For the text-containing cell, return its midpoint in [x, y] coordinate format. 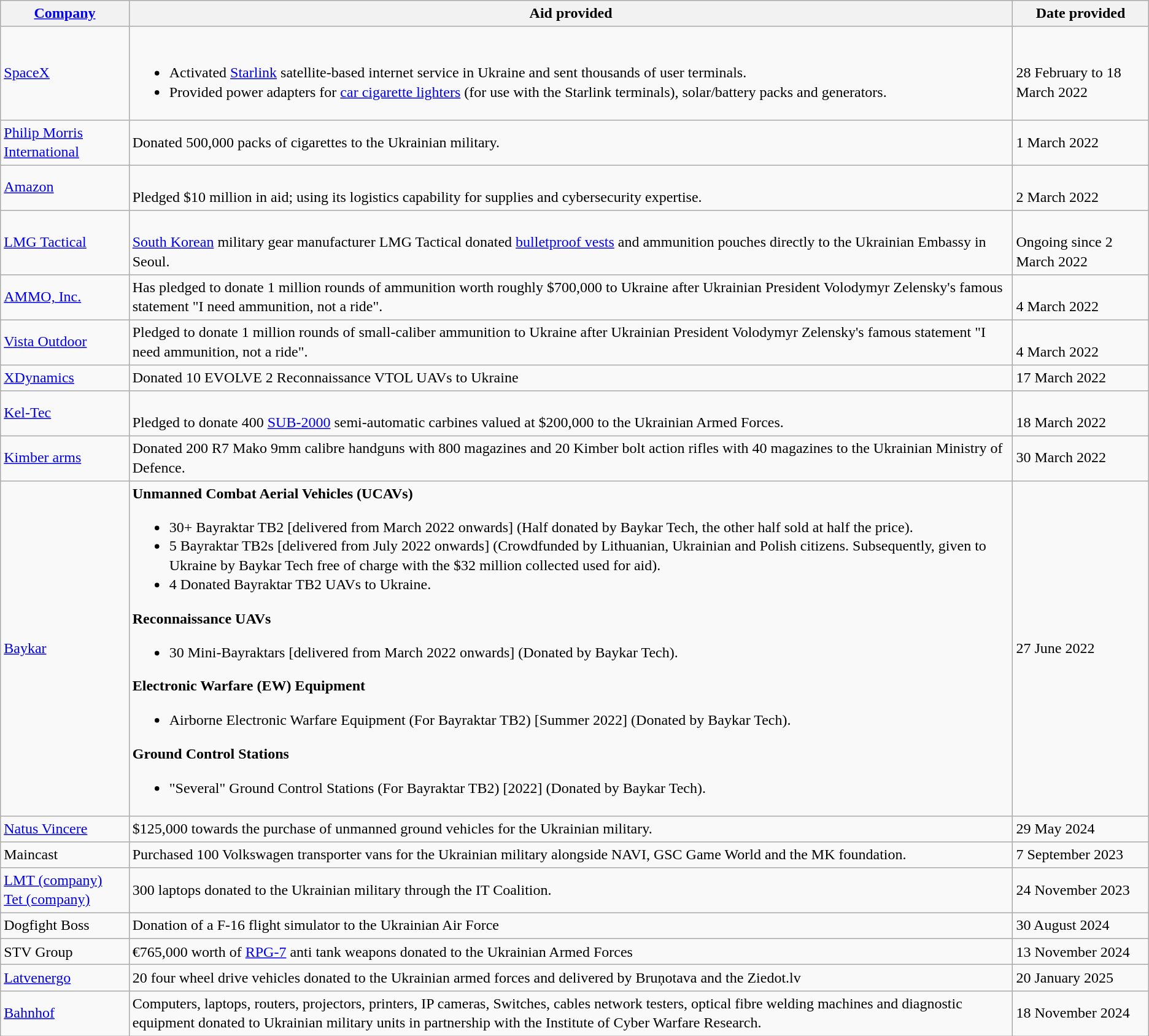
7 September 2023 [1080, 855]
AMMO, Inc. [65, 297]
Donated 200 R7 Mako 9mm calibre handguns with 800 magazines and 20 Kimber bolt action rifles with 40 magazines to the Ukrainian Ministry of Defence. [571, 458]
Purchased 100 Volkswagen transporter vans for the Ukrainian military alongside NAVI, GSC Game World and the MK foundation. [571, 855]
SpaceX [65, 74]
Aid provided [571, 14]
STV Group [65, 952]
Philip Morris International [65, 142]
Baykar [65, 648]
Ongoing since 2 March 2022 [1080, 243]
South Korean military gear manufacturer LMG Tactical donated bulletproof vests and ammunition pouches directly to the Ukrainian Embassy in Seoul. [571, 243]
Company [65, 14]
Natus Vincere [65, 829]
29 May 2024 [1080, 829]
1 March 2022 [1080, 142]
2 March 2022 [1080, 188]
20 four wheel drive vehicles donated to the Ukrainian armed forces and delivered by Bruņotava and the Ziedot.lv [571, 978]
30 August 2024 [1080, 926]
Donated 500,000 packs of cigarettes to the Ukrainian military. [571, 142]
Vista Outdoor [65, 342]
24 November 2023 [1080, 890]
LMT (company)Tet (company) [65, 890]
30 March 2022 [1080, 458]
Dogfight Boss [65, 926]
300 laptops donated to the Ukrainian military through the IT Coalition. [571, 890]
Latvenergo [65, 978]
€765,000 worth of RPG-7 anti tank weapons donated to the Ukrainian Armed Forces [571, 952]
$125,000 towards the purchase of unmanned ground vehicles for the Ukrainian military. [571, 829]
27 June 2022 [1080, 648]
Donated 10 EVOLVE 2 Reconnaissance VTOL UAVs to Ukraine [571, 377]
17 March 2022 [1080, 377]
20 January 2025 [1080, 978]
Kimber arms [65, 458]
Bahnhof [65, 1013]
LMG Tactical [65, 243]
XDynamics [65, 377]
13 November 2024 [1080, 952]
Pledged to donate 400 SUB-2000 semi-automatic carbines valued at $200,000 to the Ukrainian Armed Forces. [571, 412]
18 November 2024 [1080, 1013]
28 February to 18 March 2022 [1080, 74]
Date provided [1080, 14]
Pledged $10 million in aid; using its logistics capability for supplies and cybersecurity expertise. [571, 188]
18 March 2022 [1080, 412]
Donation of a F-16 flight simulator to the Ukrainian Air Force [571, 926]
Amazon [65, 188]
Kel-Tec [65, 412]
Maincast [65, 855]
